Locate the cell with the specified text and output its [X, Y] center coordinate. 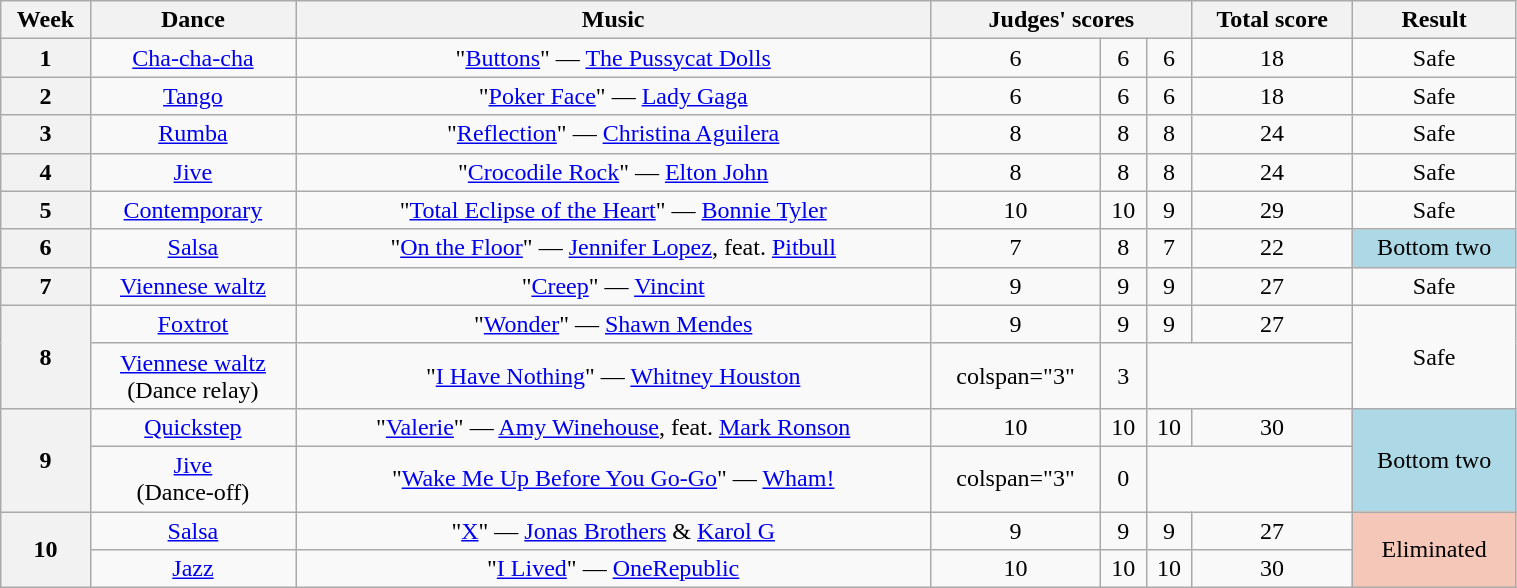
Music [614, 20]
"On the Floor" — Jennifer Lopez, feat. Pitbull [614, 248]
"Reflection" — Christina Aguilera [614, 134]
Week [46, 20]
"I Lived" — OneRepublic [614, 569]
"Poker Face" — Lady Gaga [614, 96]
"Buttons" — The Pussycat Dolls [614, 58]
Viennese waltz [192, 286]
"Total Eclipse of the Heart" — Bonnie Tyler [614, 210]
Total score [1272, 20]
Quickstep [192, 427]
22 [1272, 248]
"I Have Nothing" — Whitney Houston [614, 376]
4 [46, 172]
2 [46, 96]
"Creep" — Vincint [614, 286]
Viennese waltz(Dance relay) [192, 376]
Contemporary [192, 210]
Judges' scores [1062, 20]
Result [1434, 20]
Jazz [192, 569]
29 [1272, 210]
Eliminated [1434, 550]
1 [46, 58]
"X" — Jonas Brothers & Karol G [614, 531]
Foxtrot [192, 324]
"Wonder" — Shawn Mendes [614, 324]
Jive(Dance-off) [192, 478]
Cha-cha-cha [192, 58]
Jive [192, 172]
Rumba [192, 134]
"Crocodile Rock" — Elton John [614, 172]
"Wake Me Up Before You Go-Go" — Wham! [614, 478]
5 [46, 210]
0 [1123, 478]
"Valerie" — Amy Winehouse, feat. Mark Ronson [614, 427]
Tango [192, 96]
Dance [192, 20]
